Return the [X, Y] coordinate for the center point of the cell that contains the specified text.  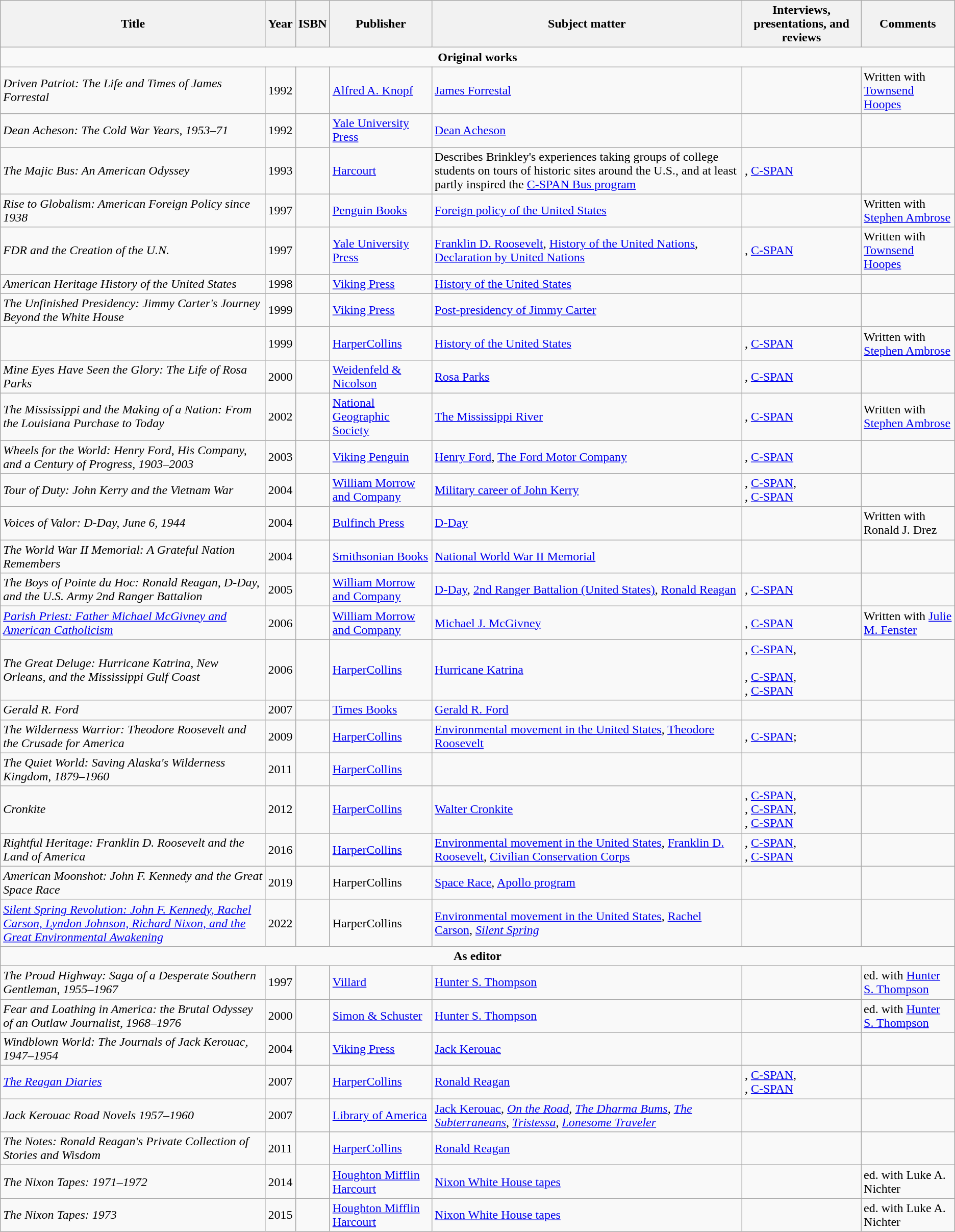
Times Books [381, 710]
Harcourt [381, 170]
Bulfinch Press [381, 524]
1998 [281, 284]
National World War II Memorial [587, 556]
D-Day [587, 524]
James Forrestal [587, 90]
Walter Cronkite [587, 809]
The Nixon Tapes: 1971–1972 [133, 1182]
The Mississippi River [587, 416]
2002 [281, 416]
Alfred A. Knopf [381, 90]
Windblown World: The Journals of Jack Kerouac, 1947–1954 [133, 1049]
Written with Julie M. Fenster [908, 623]
Written with Ronald J. Drez [908, 524]
2003 [281, 456]
Publisher [381, 24]
Henry Ford, The Ford Motor Company [587, 456]
2022 [281, 923]
2012 [281, 809]
Subject matter [587, 24]
Michael J. McGivney [587, 623]
Cronkite [133, 809]
The Proud Highway: Saga of a Desperate Southern Gentleman, 1955–1967 [133, 982]
Environmental movement in the United States, Theodore Roosevelt [587, 736]
, C-SPAN,, C-SPAN,, C-SPAN [801, 809]
Wheels for the World: Henry Ford, His Company, and a Century of Progress, 1903–2003 [133, 456]
The Reagan Diaries [133, 1082]
Driven Patriot: The Life and Times of James Forrestal [133, 90]
Fear and Loathing in America: the Brutal Odyssey of an Outlaw Journalist, 1968–1976 [133, 1016]
2009 [281, 736]
Jack Kerouac Road Novels 1957–1960 [133, 1116]
Comments [908, 24]
Rosa Parks [587, 377]
Parish Priest: Father Michael McGivney and American Catholicism [133, 623]
Post-presidency of Jimmy Carter [587, 310]
2014 [281, 1182]
, C-SPAN, , C-SPAN,, C-SPAN [801, 670]
Interviews, presentations, and reviews [801, 24]
The Boys of Pointe du Hoc: Ronald Reagan, D-Day, and the U.S. Army 2nd Ranger Battalion [133, 590]
American Heritage History of the United States [133, 284]
Rightful Heritage: Franklin D. Roosevelt and the Land of America [133, 849]
2015 [281, 1215]
Dean Acheson: The Cold War Years, 1953–71 [133, 131]
National Geographic Society [381, 416]
The Great Deluge: Hurricane Katrina, New Orleans, and the Mississippi Gulf Coast [133, 670]
2016 [281, 849]
Smithsonian Books [381, 556]
Title [133, 24]
Original works [477, 57]
2019 [281, 883]
Environmental movement in the United States, Rachel Carson, Silent Spring [587, 923]
Foreign policy of the United States [587, 210]
The Notes: Ronald Reagan's Private Collection of Stories and Wisdom [133, 1148]
Rise to Globalism: American Foreign Policy since 1938 [133, 210]
The Wilderness Warrior: Theodore Roosevelt and the Crusade for America [133, 736]
Mine Eyes Have Seen the Glory: The Life of Rosa Parks [133, 377]
The World War II Memorial: A Grateful Nation Remembers [133, 556]
Franklin D. Roosevelt, History of the United Nations, Declaration by United Nations [587, 251]
Library of America [381, 1116]
FDR and the Creation of the U.N. [133, 251]
, C-SPAN; [801, 736]
Villard [381, 982]
ISBN [312, 24]
The Mississippi and the Making of a Nation: From the Louisiana Purchase to Today [133, 416]
Space Race, Apollo program [587, 883]
1993 [281, 170]
Jack Kerouac, On the Road, The Dharma Bums, The Subterraneans, Tristessa, Lonesome Traveler [587, 1116]
D-Day, 2nd Ranger Battalion (United States), Ronald Reagan [587, 590]
Dean Acheson [587, 131]
2005 [281, 590]
The Quiet World: Saving Alaska's Wilderness Kingdom, 1879–1960 [133, 770]
Penguin Books [381, 210]
Viking Penguin [381, 456]
American Moonshot: John F. Kennedy and the Great Space Race [133, 883]
Weidenfeld & Nicolson [381, 377]
Year [281, 24]
Hurricane Katrina [587, 670]
Environmental movement in the United States, Franklin D. Roosevelt, Civilian Conservation Corps [587, 849]
Voices of Valor: D-Day, June 6, 1944 [133, 524]
The Majic Bus: An American Odyssey [133, 170]
Military career of John Kerry [587, 490]
Simon & Schuster [381, 1016]
The Unfinished Presidency: Jimmy Carter's Journey Beyond the White House [133, 310]
Silent Spring Revolution: John F. Kennedy, Rachel Carson, Lyndon Johnson, Richard Nixon, and the Great Environmental Awakening [133, 923]
The Nixon Tapes: 1973 [133, 1215]
As editor [477, 956]
Jack Kerouac [587, 1049]
Tour of Duty: John Kerry and the Vietnam War [133, 490]
